Find where the given text appears and provide that cell's center as (X, Y) coordinate. 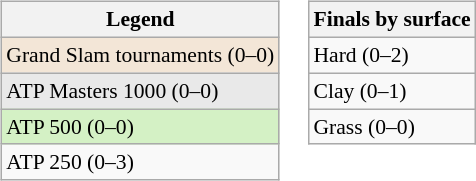
Grass (0–0) (392, 127)
ATP 500 (0–0) (140, 127)
Hard (0–2) (392, 55)
ATP 250 (0–3) (140, 162)
Clay (0–1) (392, 91)
Grand Slam tournaments (0–0) (140, 55)
ATP Masters 1000 (0–0) (140, 91)
Legend (140, 20)
Finals by surface (392, 20)
